Provide the (X, Y) coordinate of the cell's center where the given text is located.  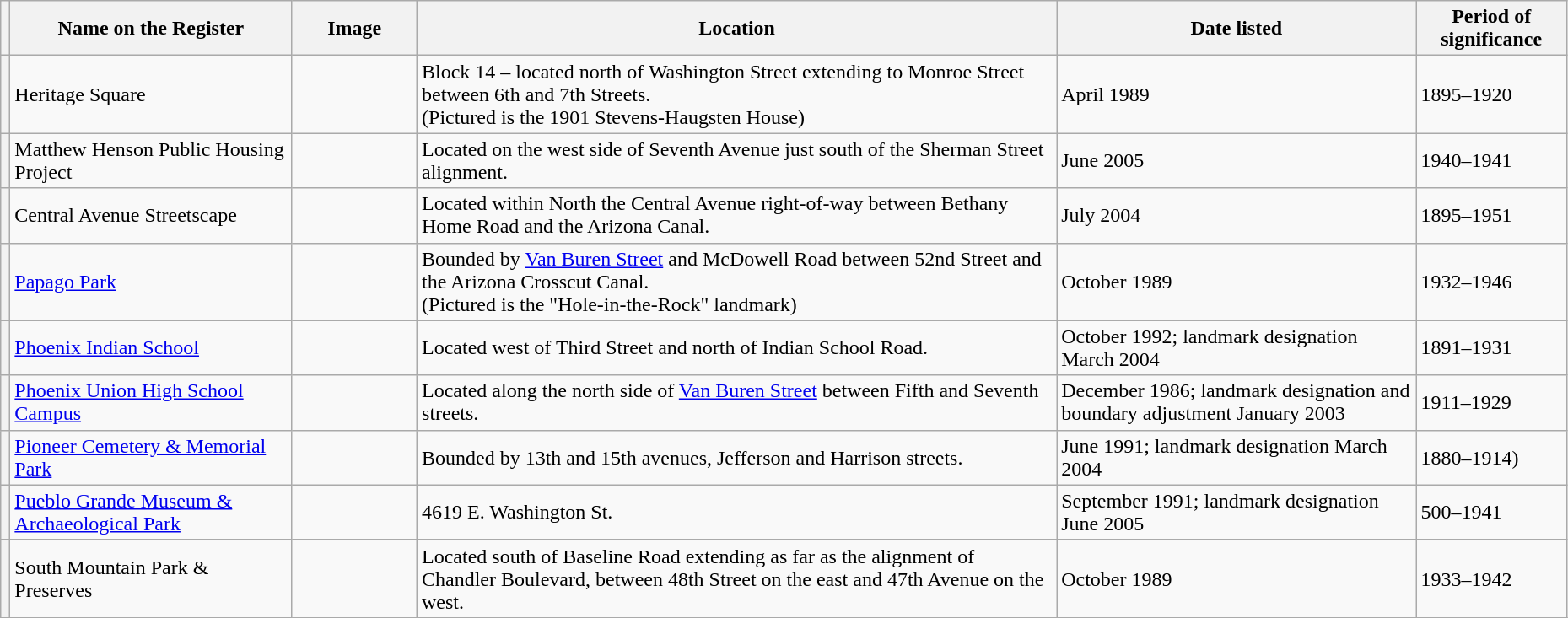
December 1986; landmark designation and boundary adjustment January 2003 (1237, 403)
1933–1942 (1491, 578)
Image (354, 29)
South Mountain Park & Preserves (151, 578)
1911–1929 (1491, 403)
April 1989 (1237, 94)
1895–1920 (1491, 94)
Central Avenue Streetscape (151, 216)
Phoenix Indian School (151, 347)
Located on the west side of Seventh Avenue just south of the Sherman Street alignment. (737, 160)
Phoenix Union High School Campus (151, 403)
Heritage Square (151, 94)
1940–1941 (1491, 160)
Pueblo Grande Museum & Archaeological Park (151, 513)
Pioneer Cemetery & Memorial Park (151, 457)
1895–1951 (1491, 216)
Bounded by Van Buren Street and McDowell Road between 52nd Street and the Arizona Crosscut Canal. (Pictured is the "Hole-in-the-Rock" landmark) (737, 282)
Block 14 – located north of Washington Street extending to Monroe Street between 6th and 7th Streets. (Pictured is the 1901 Stevens-Haugsten House) (737, 94)
June 2005 (1237, 160)
Located along the north side of Van Buren Street between Fifth and Seventh streets. (737, 403)
Located south of Baseline Road extending as far as the alignment of Chandler Boulevard, between 48th Street on the east and 47th Avenue on the west. (737, 578)
September 1991; landmark designation June 2005 (1237, 513)
1880–1914) (1491, 457)
June 1991; landmark designation March 2004 (1237, 457)
Bounded by 13th and 15th avenues, Jefferson and Harrison streets. (737, 457)
Located west of Third Street and north of Indian School Road. (737, 347)
1891–1931 (1491, 347)
Matthew Henson Public Housing Project (151, 160)
July 2004 (1237, 216)
Located within North the Central Avenue right-of-way between Bethany Home Road and the Arizona Canal. (737, 216)
500–1941 (1491, 513)
4619 E. Washington St. (737, 513)
Period of significance (1491, 29)
1932–1946 (1491, 282)
Location (737, 29)
Name on the Register (151, 29)
October 1992; landmark designation March 2004 (1237, 347)
Papago Park (151, 282)
Date listed (1237, 29)
